Output the (X, Y) coordinate of the center of the cell containing the given text.  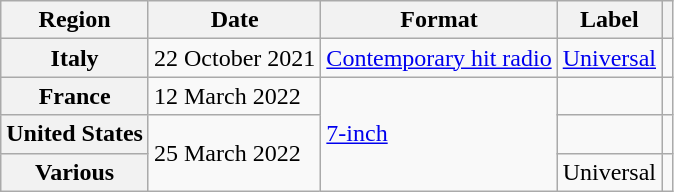
25 March 2022 (234, 153)
France (75, 96)
Label (609, 20)
Italy (75, 58)
Contemporary hit radio (439, 58)
12 March 2022 (234, 96)
Date (234, 20)
Format (439, 20)
Various (75, 172)
22 October 2021 (234, 58)
United States (75, 134)
Region (75, 20)
7-inch (439, 134)
